Identify which cell holds the provided text, then report its (X, Y) central coordinate. 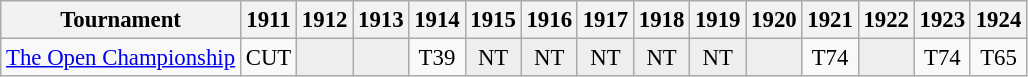
1919 (718, 20)
T65 (998, 58)
1918 (661, 20)
1917 (605, 20)
1922 (886, 20)
1912 (325, 20)
1914 (437, 20)
1916 (549, 20)
1923 (942, 20)
The Open Championship (121, 58)
1915 (493, 20)
1911 (268, 20)
T39 (437, 58)
CUT (268, 58)
Tournament (121, 20)
1921 (830, 20)
1924 (998, 20)
1913 (381, 20)
1920 (774, 20)
